For the text-containing cell, return its midpoint in [X, Y] coordinate format. 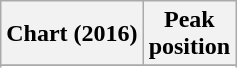
Peakposition [189, 34]
Chart (2016) [72, 34]
